Determine the (x, y) coordinate at the center of the cell enclosing the given text.  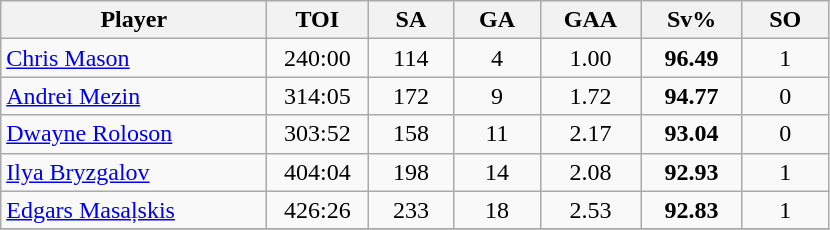
426:26 (318, 210)
GA (497, 20)
Edgars Masaļskis (134, 210)
93.04 (692, 134)
314:05 (318, 96)
114 (411, 58)
2.08 (590, 172)
158 (411, 134)
1.00 (590, 58)
2.53 (590, 210)
Chris Mason (134, 58)
Ilya Bryzgalov (134, 172)
14 (497, 172)
1.72 (590, 96)
4 (497, 58)
18 (497, 210)
303:52 (318, 134)
92.93 (692, 172)
Dwayne Roloson (134, 134)
9 (497, 96)
GAA (590, 20)
240:00 (318, 58)
Player (134, 20)
SO (785, 20)
233 (411, 210)
11 (497, 134)
94.77 (692, 96)
404:04 (318, 172)
Sv% (692, 20)
SA (411, 20)
172 (411, 96)
198 (411, 172)
TOI (318, 20)
2.17 (590, 134)
Andrei Mezin (134, 96)
92.83 (692, 210)
96.49 (692, 58)
